From the cell containing the given text, extract its center point as (x, y) coordinate. 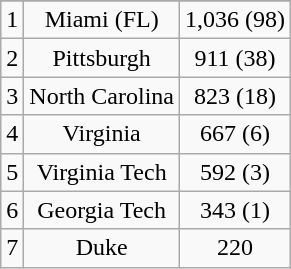
Georgia Tech (102, 210)
Virginia (102, 134)
6 (12, 210)
5 (12, 172)
1,036 (98) (236, 20)
1 (12, 20)
220 (236, 248)
North Carolina (102, 96)
7 (12, 248)
911 (38) (236, 58)
4 (12, 134)
3 (12, 96)
Pittsburgh (102, 58)
Miami (FL) (102, 20)
Virginia Tech (102, 172)
Duke (102, 248)
823 (18) (236, 96)
2 (12, 58)
343 (1) (236, 210)
667 (6) (236, 134)
592 (3) (236, 172)
